From the cell containing the given text, extract its center point as [X, Y] coordinate. 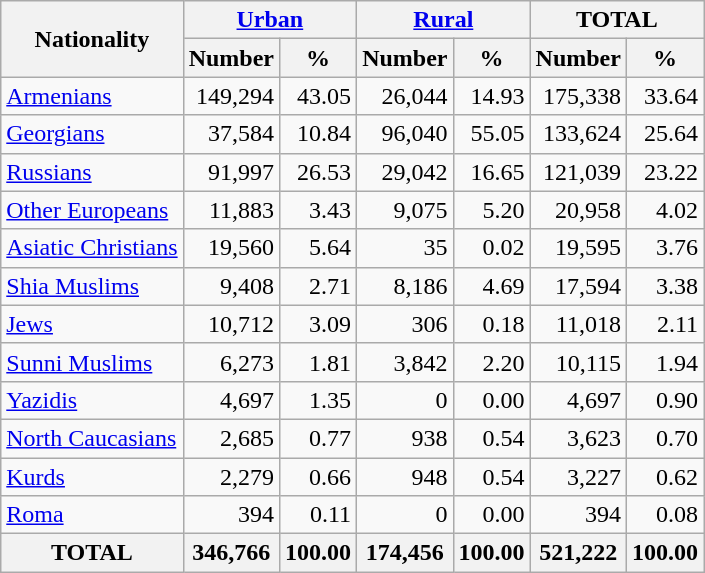
29,042 [405, 172]
43.05 [318, 96]
37,584 [231, 134]
0.77 [318, 438]
1.94 [664, 362]
35 [405, 248]
Shia Muslims [92, 286]
2.20 [492, 362]
North Caucasians [92, 438]
Yazidis [92, 400]
3,842 [405, 362]
6,273 [231, 362]
Kurds [92, 477]
3.43 [318, 210]
0.08 [664, 515]
3.76 [664, 248]
0.70 [664, 438]
19,595 [578, 248]
11,018 [578, 324]
306 [405, 324]
19,560 [231, 248]
14.93 [492, 96]
26,044 [405, 96]
1.35 [318, 400]
Armenians [92, 96]
121,039 [578, 172]
3.09 [318, 324]
3,623 [578, 438]
2.71 [318, 286]
23.22 [664, 172]
10,115 [578, 362]
938 [405, 438]
4.69 [492, 286]
8,186 [405, 286]
Urban [270, 20]
Jews [92, 324]
175,338 [578, 96]
Russians [92, 172]
2,279 [231, 477]
96,040 [405, 134]
4.02 [664, 210]
0.62 [664, 477]
149,294 [231, 96]
0.11 [318, 515]
Sunni Muslims [92, 362]
9,075 [405, 210]
9,408 [231, 286]
Georgians [92, 134]
16.65 [492, 172]
2,685 [231, 438]
33.64 [664, 96]
0.18 [492, 324]
Other Europeans [92, 210]
55.05 [492, 134]
3,227 [578, 477]
Roma [92, 515]
0.90 [664, 400]
3.38 [664, 286]
5.64 [318, 248]
20,958 [578, 210]
133,624 [578, 134]
948 [405, 477]
0.66 [318, 477]
521,222 [578, 553]
Rural [444, 20]
17,594 [578, 286]
Asiatic Christians [92, 248]
Nationality [92, 39]
10.84 [318, 134]
174,456 [405, 553]
26.53 [318, 172]
5.20 [492, 210]
1.81 [318, 362]
25.64 [664, 134]
91,997 [231, 172]
0.02 [492, 248]
10,712 [231, 324]
11,883 [231, 210]
2.11 [664, 324]
346,766 [231, 553]
